Output the [x, y] coordinate of the center of the cell containing the given text.  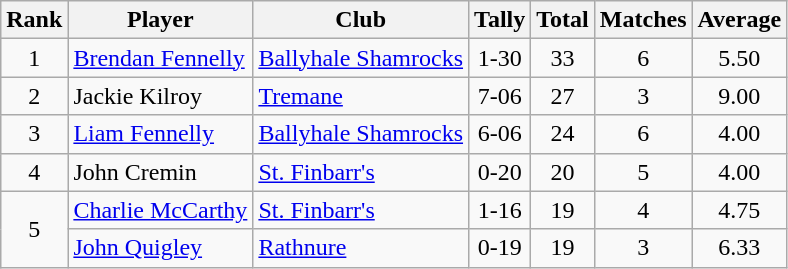
1-30 [500, 58]
Total [563, 20]
9.00 [740, 96]
Tremane [361, 96]
1 [34, 58]
John Quigley [160, 248]
2 [34, 96]
20 [563, 172]
24 [563, 134]
6-06 [500, 134]
Brendan Fennelly [160, 58]
Liam Fennelly [160, 134]
27 [563, 96]
0-20 [500, 172]
Player [160, 20]
4.75 [740, 210]
7-06 [500, 96]
Jackie Kilroy [160, 96]
5.50 [740, 58]
Club [361, 20]
Average [740, 20]
33 [563, 58]
Rank [34, 20]
Matches [643, 20]
6.33 [740, 248]
Tally [500, 20]
1-16 [500, 210]
0-19 [500, 248]
Charlie McCarthy [160, 210]
Rathnure [361, 248]
John Cremin [160, 172]
